Scan for the cell matching the given text and deliver its [X, Y] coordinate at center. 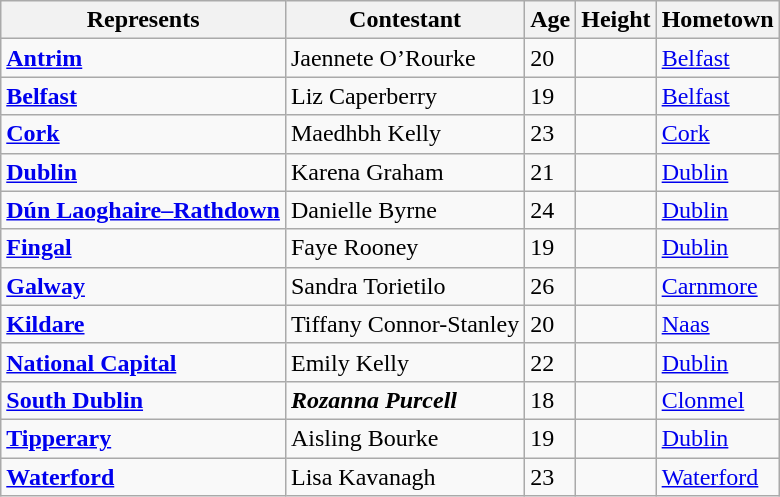
Tiffany Connor-Stanley [404, 324]
26 [550, 286]
Hometown [718, 20]
Rozanna Purcell [404, 400]
Age [550, 20]
Represents [144, 20]
Height [616, 20]
Antrim [144, 58]
Sandra Torietilo [404, 286]
Contestant [404, 20]
Maedhbh Kelly [404, 134]
18 [550, 400]
Dún Laoghaire–Rathdown [144, 210]
Karena Graham [404, 172]
Aisling Bourke [404, 438]
Faye Rooney [404, 248]
24 [550, 210]
Jaennete O’Rourke [404, 58]
Kildare [144, 324]
Carnmore [718, 286]
Fingal [144, 248]
Galway [144, 286]
21 [550, 172]
22 [550, 362]
South Dublin [144, 400]
Tipperary [144, 438]
Clonmel [718, 400]
Danielle Byrne [404, 210]
Lisa Kavanagh [404, 477]
National Capital [144, 362]
Emily Kelly [404, 362]
Naas [718, 324]
Liz Caperberry [404, 96]
